Provide the (x, y) coordinate of the cell's center where the given text is located.  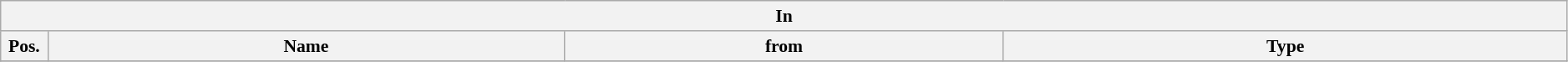
In (784, 16)
from (784, 46)
Type (1285, 46)
Name (306, 46)
Pos. (24, 46)
